Return [x, y] of the center of cell containing provided text 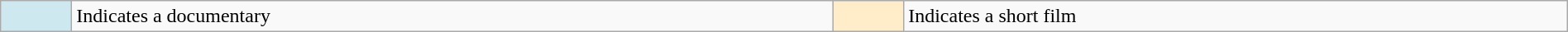
Indicates a documentary [452, 16]
Indicates a short film [1236, 16]
